Detect which cell encompasses the target text, then output its (x, y) center coordinate. 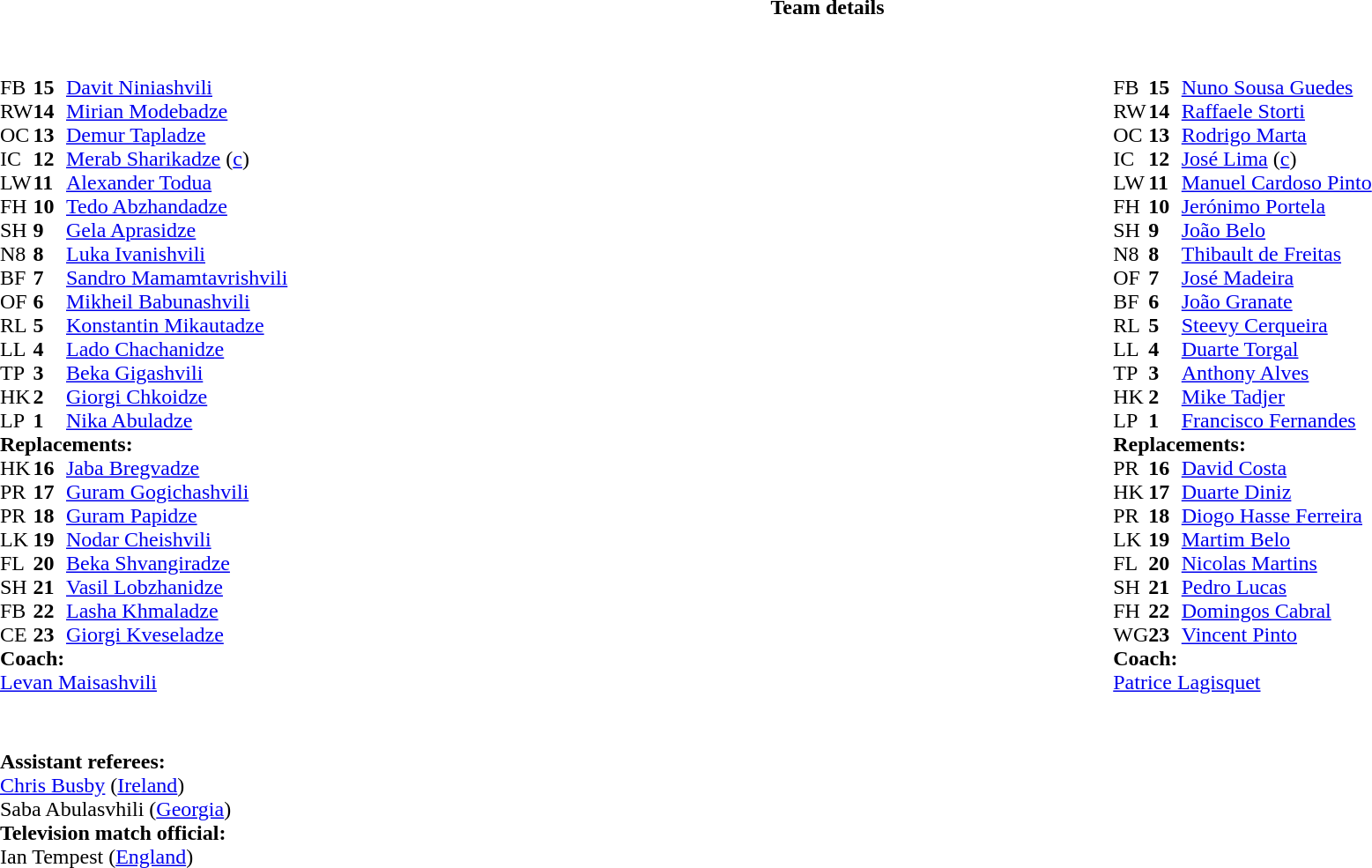
Duarte Torgal (1277, 349)
WG (1131, 634)
Mikheil Babunashvili (176, 301)
Konstantin Mikautadze (176, 326)
Domingos Cabral (1277, 612)
Nicolas Martins (1277, 564)
Nodar Cheishvili (176, 539)
David Costa (1277, 469)
Guram Papidze (176, 516)
Davit Niniashvili (176, 88)
Lado Chachanidze (176, 349)
Beka Gigashvili (176, 374)
Nika Abuladze (176, 421)
Thibault de Freitas (1277, 254)
Vincent Pinto (1277, 634)
Anthony Alves (1277, 374)
Martim Belo (1277, 539)
CE (17, 634)
Gela Aprasidze (176, 231)
Diogo Hasse Ferreira (1277, 516)
Beka Shvangiradze (176, 564)
Steevy Cerqueira (1277, 326)
Jerónimo Portela (1277, 206)
Giorgi Chkoidze (176, 397)
João Belo (1277, 231)
Guram Gogichashvili (176, 492)
Sandro Mamamtavrishvili (176, 278)
Raffaele Storti (1277, 111)
Pedro Lucas (1277, 587)
João Granate (1277, 301)
Merab Sharikadze (c) (176, 159)
Lasha Khmaladze (176, 612)
Rodrigo Marta (1277, 136)
Levan Maisashvili (144, 682)
Nuno Sousa Guedes (1277, 88)
Manuel Cardoso Pinto (1277, 183)
José Lima (c) (1277, 159)
Mirian Modebadze (176, 111)
Alexander Todua (176, 183)
Tedo Abzhandadze (176, 206)
Demur Tapladze (176, 136)
Luka Ivanishvili (176, 254)
Duarte Diniz (1277, 492)
Patrice Lagisquet (1242, 682)
Francisco Fernandes (1277, 421)
Jaba Bregvadze (176, 469)
Mike Tadjer (1277, 397)
José Madeira (1277, 278)
Giorgi Kveseladze (176, 634)
Vasil Lobzhanidze (176, 587)
